Detect which cell encompasses the target text, then output its (x, y) center coordinate. 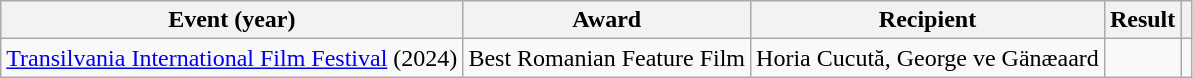
Award (607, 20)
Recipient (928, 20)
Horia Cucută, George ve Gänæaard (928, 58)
Best Romanian Feature Film (607, 58)
Event (year) (232, 20)
Result (1142, 20)
Transilvania International Film Festival (2024) (232, 58)
